Capture the cell that displays the provided text and extract its (X, Y) central coordinate. 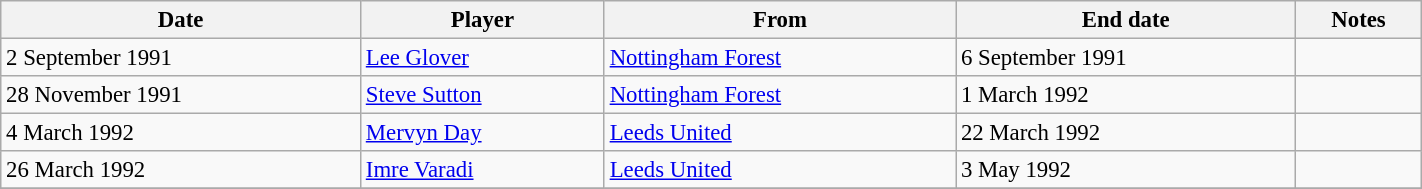
6 September 1991 (1126, 58)
1 March 1992 (1126, 95)
4 March 1992 (181, 133)
28 November 1991 (181, 95)
Player (482, 20)
End date (1126, 20)
22 March 1992 (1126, 133)
From (780, 20)
Notes (1358, 20)
Mervyn Day (482, 133)
3 May 1992 (1126, 170)
2 September 1991 (181, 58)
Date (181, 20)
Lee Glover (482, 58)
Imre Varadi (482, 170)
26 March 1992 (181, 170)
Steve Sutton (482, 95)
